Locate the cell with the specified text and output its (X, Y) center coordinate. 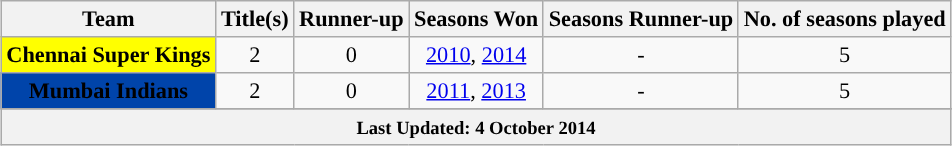
Seasons Runner-up (640, 19)
Runner-up (352, 19)
Title(s) (255, 19)
No. of seasons played (844, 19)
Last Updated: 4 October 2014 (476, 126)
Chennai Super Kings (108, 55)
Seasons Won (476, 19)
Mumbai Indians (108, 91)
2011, 2013 (476, 91)
2010, 2014 (476, 55)
Team (108, 19)
